From the cell containing the given text, extract its center point as [x, y] coordinate. 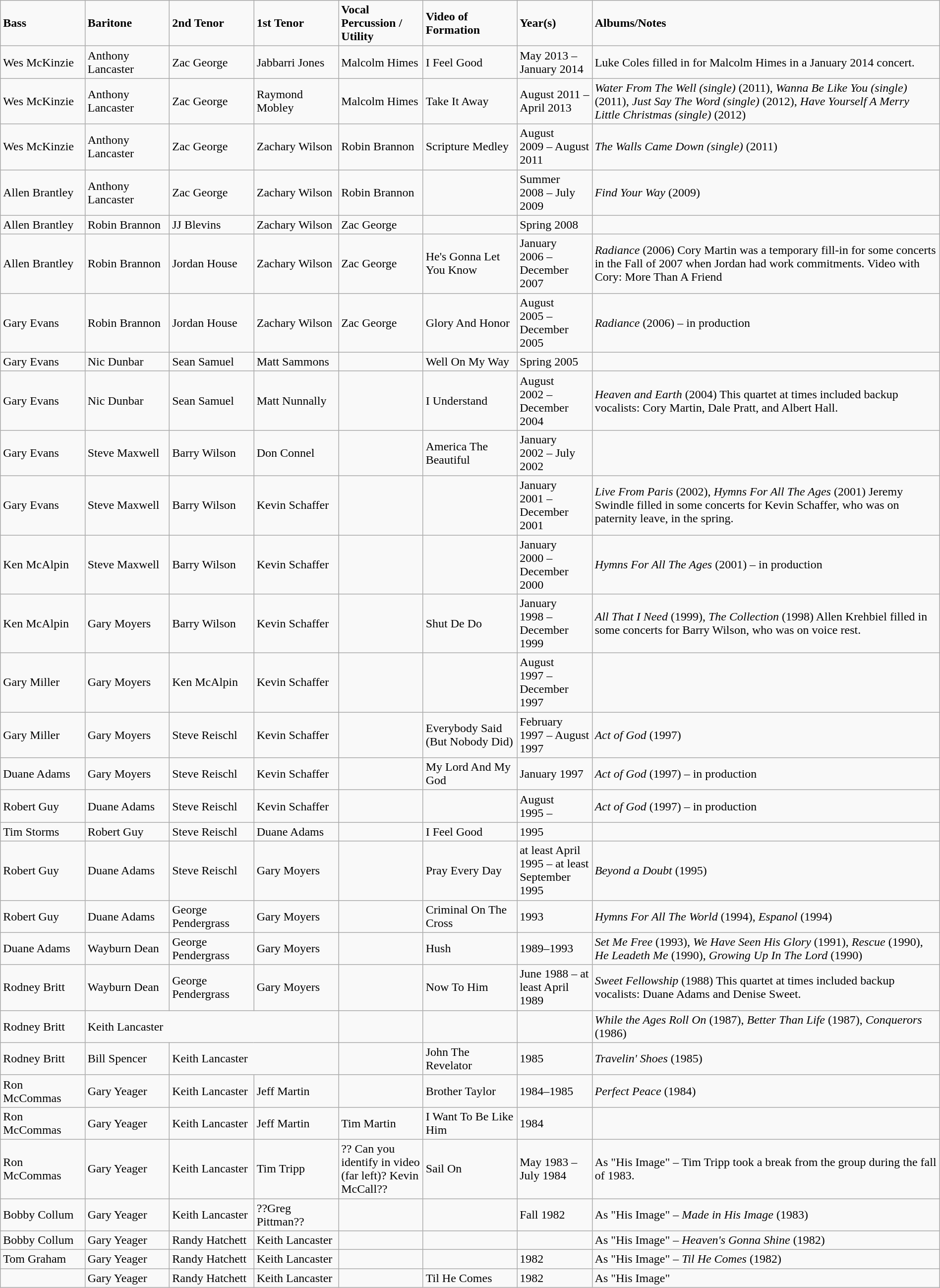
January 2006 – December 2007 [555, 264]
February 1997 – August 1997 [555, 735]
Hush [470, 948]
Hymns For All The Ages (2001) – in production [765, 564]
Pray Every Day [470, 871]
Raymond Mobley [296, 101]
While the Ages Roll On (1987), Better Than Life (1987), Conquerors (1986) [765, 1027]
Beyond a Doubt (1995) [765, 871]
Criminal On The Cross [470, 917]
August 1995 – [555, 806]
January 2001 – December 2001 [555, 505]
Bill Spencer [127, 1058]
Travelin' Shoes (1985) [765, 1058]
May 2013 – January 2014 [555, 62]
I Want To Be Like Him [470, 1123]
January 1997 [555, 774]
Sweet Fellowship (1988) This quartet at times included backup vocalists: Duane Adams and Denise Sweet. [765, 987]
Set Me Free (1993), We Have Seen His Glory (1991), Rescue (1990), He Leadeth Me (1990), Growing Up In The Lord (1990) [765, 948]
As "His Image" – Made in His Image (1983) [765, 1214]
Fall 1982 [555, 1214]
Don Connel [296, 453]
1989–1993 [555, 948]
August 1997 – December 1997 [555, 682]
2nd Tenor [212, 23]
As "His Image" – Til He Comes (1982) [765, 1259]
As "His Image" [765, 1278]
at least April 1995 – at least September 1995 [555, 871]
I Understand [470, 401]
Heaven and Earth (2004) This quartet at times included backup vocalists: Cory Martin, Dale Pratt, and Albert Hall. [765, 401]
1984 [555, 1123]
All That I Need (1999), The Collection (1998) Allen Krehbiel filled in some concerts for Barry Wilson, who was on voice rest. [765, 624]
Radiance (2006) – in production [765, 322]
Shut De Do [470, 624]
Now To Him [470, 987]
Tim Martin [381, 1123]
??Greg Pittman?? [296, 1214]
1st Tenor [296, 23]
August 2011 – April 2013 [555, 101]
America The Beautiful [470, 453]
August 2009 – August 2011 [555, 147]
Hymns For All The World (1994), Espanol (1994) [765, 917]
Take It Away [470, 101]
The Walls Came Down (single) (2011) [765, 147]
1984–1985 [555, 1091]
John The Revelator [470, 1058]
August 2002 – December 2004 [555, 401]
January 2002 – July 2002 [555, 453]
?? Can you identify in video (far left)? Kevin McCall?? [381, 1168]
Act of God (1997) [765, 735]
Vocal Percussion / Utility [381, 23]
Glory And Honor [470, 322]
Matt Nunnally [296, 401]
Bass [43, 23]
Luke Coles filled in for Malcolm Himes in a January 2014 concert. [765, 62]
1985 [555, 1058]
My Lord And My God [470, 774]
Matt Sammons [296, 362]
Brother Taylor [470, 1091]
Tom Graham [43, 1259]
Albums/Notes [765, 23]
As "His Image" – Tim Tripp took a break from the group during the fall of 1983. [765, 1168]
Tim Tripp [296, 1168]
Scripture Medley [470, 147]
Find Your Way (2009) [765, 192]
Tim Storms [43, 832]
1993 [555, 917]
Jabbarri Jones [296, 62]
Well On My Way [470, 362]
Summer 2008 – July 2009 [555, 192]
1995 [555, 832]
Spring 2005 [555, 362]
June 1988 – at least April 1989 [555, 987]
Year(s) [555, 23]
August 2005 – December 2005 [555, 322]
May 1983 – July 1984 [555, 1168]
Til He Comes [470, 1278]
As "His Image" – Heaven's Gonna Shine (1982) [765, 1240]
Video of Formation [470, 23]
Perfect Peace (1984) [765, 1091]
January 2000 – December 2000 [555, 564]
Baritone [127, 23]
He's Gonna Let You Know [470, 264]
Everybody Said (But Nobody Did) [470, 735]
January 1998 – December 1999 [555, 624]
Spring 2008 [555, 225]
JJ Blevins [212, 225]
Sail On [470, 1168]
